Capture the cell that displays the provided text and extract its [X, Y] central coordinate. 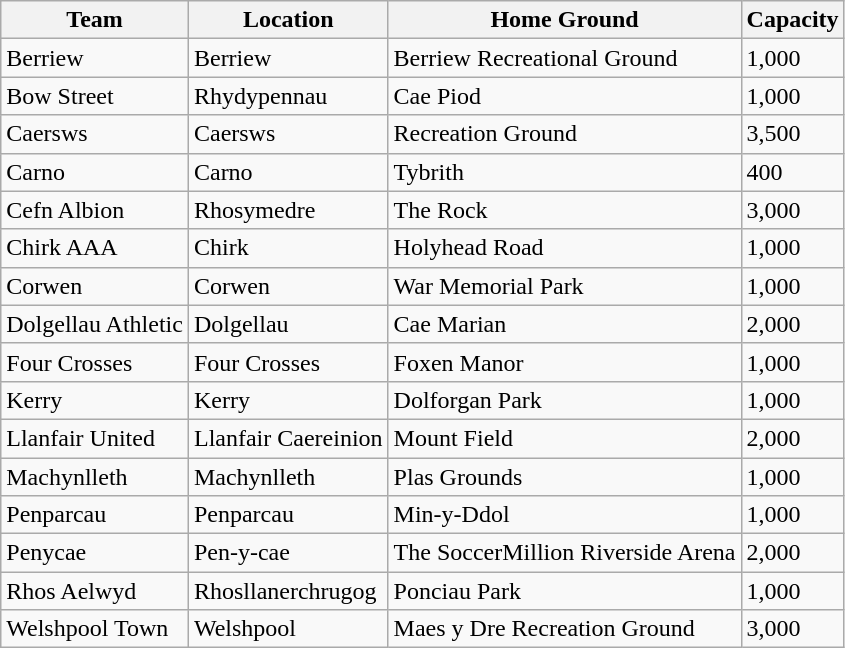
Welshpool [288, 629]
Plas Grounds [564, 477]
Maes y Dre Recreation Ground [564, 629]
Bow Street [95, 96]
Min-y-Ddol [564, 515]
Welshpool Town [95, 629]
Home Ground [564, 20]
Rhosllanerchrugog [288, 591]
Chirk AAA [95, 248]
Rhosymedre [288, 210]
Cae Piod [564, 96]
War Memorial Park [564, 286]
Chirk [288, 248]
Llanfair Caereinion [288, 438]
The SoccerMillion Riverside Arena [564, 553]
Penycae [95, 553]
Capacity [792, 20]
Location [288, 20]
Dolgellau Athletic [95, 324]
Cae Marian [564, 324]
The Rock [564, 210]
Foxen Manor [564, 362]
3,500 [792, 134]
Dolforgan Park [564, 400]
Team [95, 20]
Pen-y-cae [288, 553]
Rhydypennau [288, 96]
Berriew Recreational Ground [564, 58]
Llanfair United [95, 438]
Holyhead Road [564, 248]
Recreation Ground [564, 134]
Tybrith [564, 172]
Dolgellau [288, 324]
Cefn Albion [95, 210]
Ponciau Park [564, 591]
Mount Field [564, 438]
400 [792, 172]
Rhos Aelwyd [95, 591]
